From the cell containing the given text, extract its center point as (X, Y) coordinate. 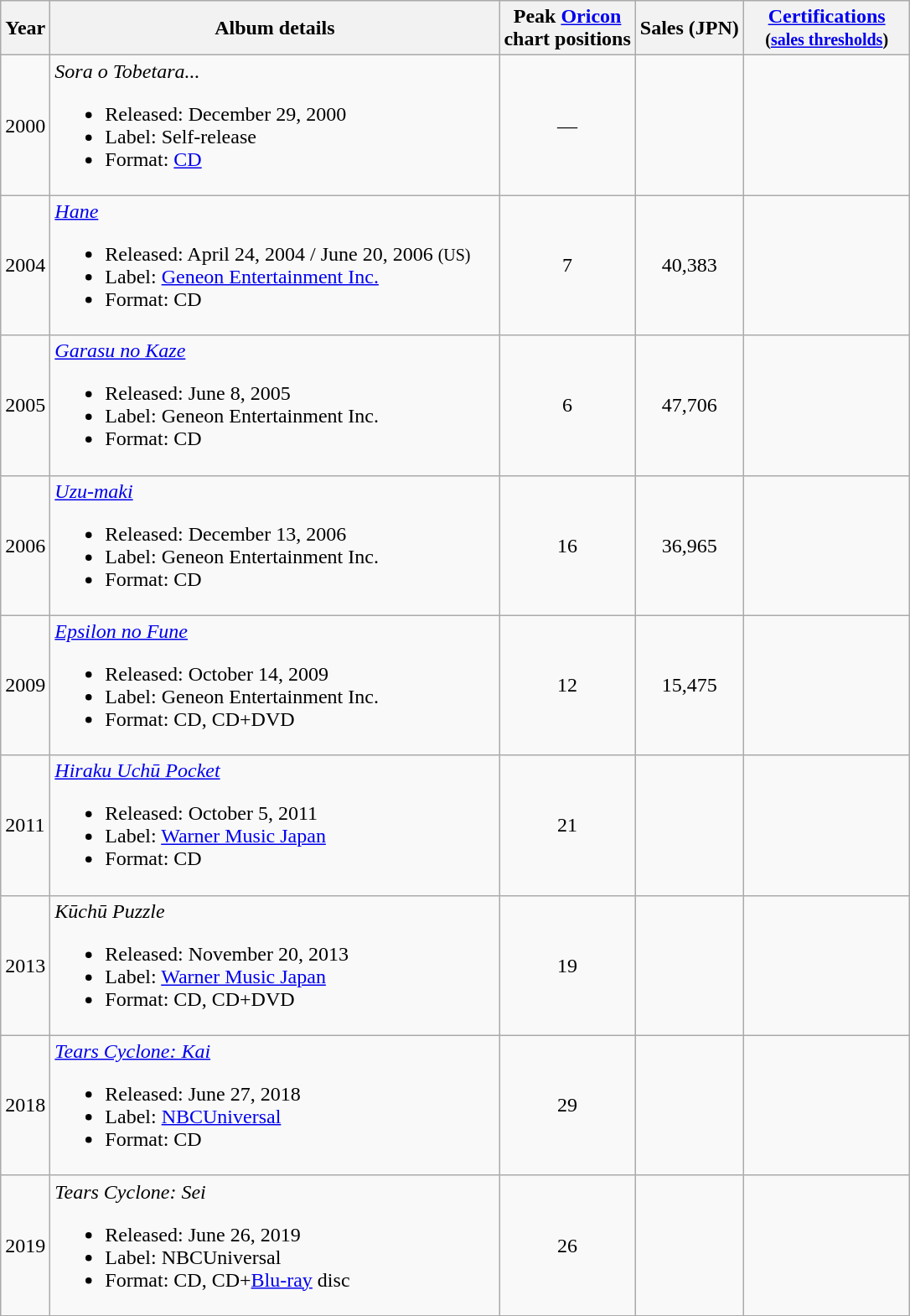
Album details (275, 28)
Garasu no KazeReleased: June 8, 2005Label: Geneon Entertainment Inc.Format: CD (275, 406)
2005 (25, 406)
36,965 (689, 545)
2000 (25, 126)
Sora o Tobetara...Released: December 29, 2000Label: Self-releaseFormat: CD (275, 126)
Year (25, 28)
2013 (25, 966)
Peak Oricon chart positions (567, 28)
2019 (25, 1246)
Epsilon no FuneReleased: October 14, 2009Label: Geneon Entertainment Inc.Format: CD, CD+DVD (275, 686)
2009 (25, 686)
29 (567, 1105)
Sales (JPN) (689, 28)
40,383 (689, 265)
7 (567, 265)
26 (567, 1246)
6 (567, 406)
2011 (25, 825)
21 (567, 825)
Certifications(sales thresholds) (826, 28)
HaneReleased: April 24, 2004 / June 20, 2006 (US)Label: Geneon Entertainment Inc.Format: CD (275, 265)
19 (567, 966)
Kūchū PuzzleReleased: November 20, 2013Label: Warner Music JapanFormat: CD, CD+DVD (275, 966)
47,706 (689, 406)
15,475 (689, 686)
Uzu-makiReleased: December 13, 2006Label: Geneon Entertainment Inc.Format: CD (275, 545)
2006 (25, 545)
Tears Cyclone: SeiReleased: June 26, 2019Label: NBCUniversalFormat: CD, CD+Blu-ray disc (275, 1246)
12 (567, 686)
Hiraku Uchū PocketReleased: October 5, 2011Label: Warner Music JapanFormat: CD (275, 825)
16 (567, 545)
2004 (25, 265)
2018 (25, 1105)
Tears Cyclone: KaiReleased: June 27, 2018Label: NBCUniversalFormat: CD (275, 1105)
— (567, 126)
